For the text-containing cell, return its midpoint in [x, y] coordinate format. 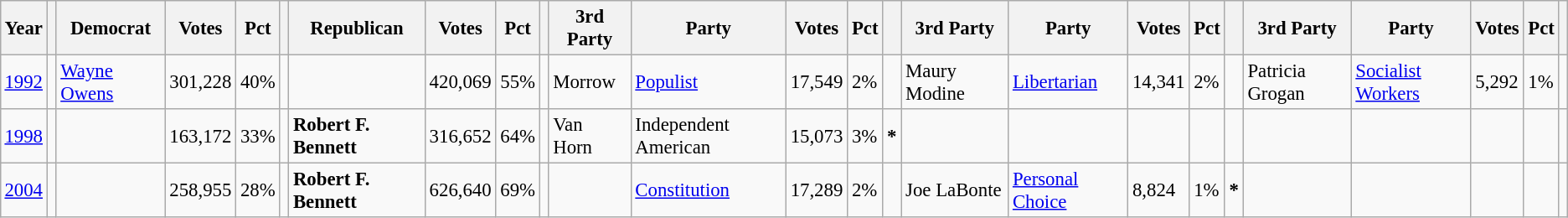
5,292 [1498, 82]
258,955 [201, 191]
33% [258, 136]
420,069 [461, 82]
Populist [709, 82]
1998 [23, 136]
316,652 [461, 136]
Independent American [709, 136]
3% [865, 136]
15,073 [816, 136]
17,549 [816, 82]
14,341 [1159, 82]
Socialist Workers [1411, 82]
Year [23, 29]
Republican [357, 29]
Morrow [590, 82]
17,289 [816, 191]
28% [258, 191]
1992 [23, 82]
Patricia Grogan [1297, 82]
40% [258, 82]
69% [518, 191]
Maury Modine [955, 82]
2004 [23, 191]
Van Horn [590, 136]
Constitution [709, 191]
301,228 [201, 82]
55% [518, 82]
8,824 [1159, 191]
Personal Choice [1069, 191]
Wayne Owens [111, 82]
Democrat [111, 29]
626,640 [461, 191]
Libertarian [1069, 82]
64% [518, 136]
Joe LaBonte [955, 191]
163,172 [201, 136]
